Locate the cell with the specified text and output its [x, y] center coordinate. 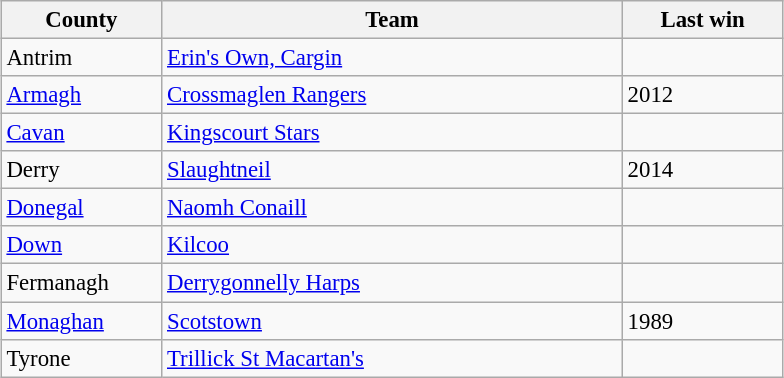
Erin's Own, Cargin [392, 58]
Scotstown [392, 321]
Crossmaglen Rangers [392, 95]
Tyrone [82, 358]
Trillick St Macartan's [392, 358]
County [82, 20]
Derry [82, 170]
Derrygonnelly Harps [392, 283]
Last win [702, 20]
2012 [702, 95]
1989 [702, 321]
2014 [702, 170]
Team [392, 20]
Kingscourt Stars [392, 133]
Armagh [82, 95]
Down [82, 245]
Kilcoo [392, 245]
Fermanagh [82, 283]
Cavan [82, 133]
Slaughtneil [392, 170]
Antrim [82, 58]
Donegal [82, 208]
Monaghan [82, 321]
Naomh Conaill [392, 208]
